Extract the (X, Y) coordinate from the center of the cell holding the provided text.  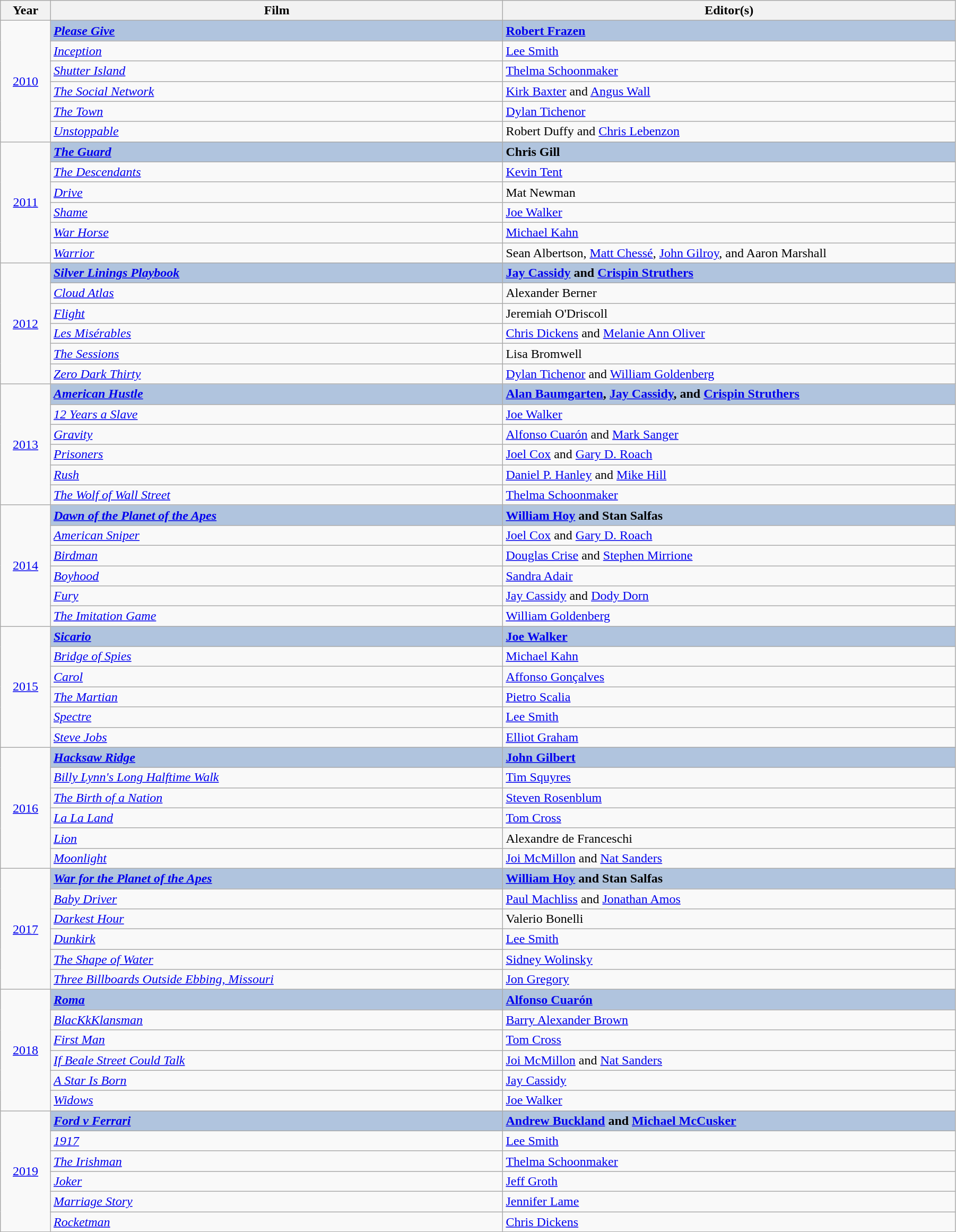
Les Misérables (276, 334)
Alfonso Cuarón and Mark Sanger (729, 434)
2014 (25, 565)
The Town (276, 111)
Drive (276, 192)
Jeff Groth (729, 1181)
Three Billboards Outside Ebbing, Missouri (276, 980)
Marriage Story (276, 1201)
Cloud Atlas (276, 293)
2016 (25, 808)
Birdman (276, 555)
Carol (276, 677)
Chris Dickens and Melanie Ann Oliver (729, 334)
Unstoppable (276, 132)
Editor(s) (729, 11)
Tim Squyres (729, 777)
Jennifer Lame (729, 1201)
Jay Cassidy (729, 1080)
Dawn of the Planet of the Apes (276, 515)
The Guard (276, 152)
Baby Driver (276, 899)
Daniel P. Hanley and Mike Hill (729, 475)
Zero Dark Thirty (276, 374)
Roma (276, 1000)
The Imitation Game (276, 616)
John Gilbert (729, 757)
Affonso Gonçalves (729, 677)
2010 (25, 81)
Alfonso Cuarón (729, 1000)
The Martian (276, 697)
Inception (276, 51)
The Birth of a Nation (276, 798)
Rush (276, 475)
Pietro Scalia (729, 697)
Sicario (276, 636)
Film (276, 11)
War Horse (276, 232)
Rocketman (276, 1221)
2013 (25, 444)
Hacksaw Ridge (276, 757)
If Beale Street Could Talk (276, 1060)
Sidney Wolinsky (729, 959)
Alexander Berner (729, 293)
American Sniper (276, 535)
Fury (276, 596)
Flight (276, 313)
1917 (276, 1141)
A Star Is Born (276, 1080)
The Social Network (276, 91)
Sean Albertson, Matt Chessé, John Gilroy, and Aaron Marshall (729, 253)
12 Years a Slave (276, 414)
Gravity (276, 434)
Kevin Tent (729, 172)
Billy Lynn's Long Halftime Walk (276, 777)
Valerio Bonelli (729, 919)
Prisoners (276, 455)
First Man (276, 1040)
The Irishman (276, 1161)
Shutter Island (276, 71)
Darkest Hour (276, 919)
Chris Gill (729, 152)
Jay Cassidy and Crispin Struthers (729, 273)
Boyhood (276, 575)
2018 (25, 1050)
Silver Linings Playbook (276, 273)
Chris Dickens (729, 1221)
The Shape of Water (276, 959)
Alexandre de Franceschi (729, 838)
Barry Alexander Brown (729, 1020)
2019 (25, 1171)
Andrew Buckland and Michael McCusker (729, 1121)
Kirk Baxter and Angus Wall (729, 91)
Jon Gregory (729, 980)
Shame (276, 212)
Alan Baumgarten, Jay Cassidy, and Crispin Struthers (729, 394)
War for the Planet of the Apes (276, 878)
Elliot Graham (729, 737)
Jeremiah O'Driscoll (729, 313)
Widows (276, 1100)
Ford v Ferrari (276, 1121)
2015 (25, 687)
William Goldenberg (729, 616)
Dunkirk (276, 939)
Mat Newman (729, 192)
Steve Jobs (276, 737)
2017 (25, 929)
Paul Machliss and Jonathan Amos (729, 899)
Dylan Tichenor and William Goldenberg (729, 374)
Steven Rosenblum (729, 798)
2011 (25, 202)
2012 (25, 324)
Jay Cassidy and Dody Dorn (729, 596)
The Sessions (276, 354)
La La Land (276, 818)
Year (25, 11)
Dylan Tichenor (729, 111)
Spectre (276, 717)
Lion (276, 838)
Lisa Bromwell (729, 354)
BlacKkKlansman (276, 1020)
American Hustle (276, 394)
The Wolf of Wall Street (276, 495)
Bridge of Spies (276, 657)
Sandra Adair (729, 575)
Robert Frazen (729, 31)
Moonlight (276, 858)
Warrior (276, 253)
Joker (276, 1181)
Please Give (276, 31)
Douglas Crise and Stephen Mirrione (729, 555)
Robert Duffy and Chris Lebenzon (729, 132)
The Descendants (276, 172)
